Find where the given text appears and provide that cell's center as (X, Y) coordinate. 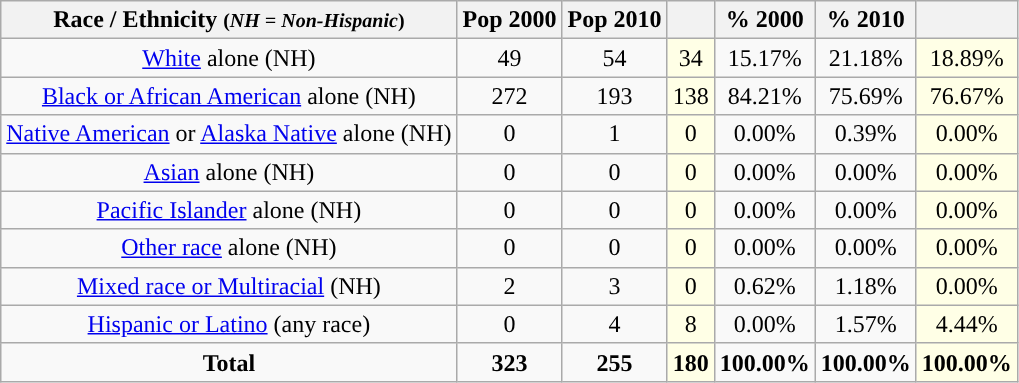
34 (690, 58)
Black or African American alone (NH) (229, 96)
49 (510, 58)
Mixed race or Multiracial (NH) (229, 286)
8 (690, 324)
Other race alone (NH) (229, 248)
Asian alone (NH) (229, 172)
% 2010 (866, 20)
272 (510, 96)
1 (614, 134)
0.39% (866, 134)
84.21% (764, 96)
3 (614, 286)
1.57% (866, 324)
Race / Ethnicity (NH = Non-Hispanic) (229, 20)
Pacific Islander alone (NH) (229, 210)
% 2000 (764, 20)
193 (614, 96)
White alone (NH) (229, 58)
255 (614, 362)
Native American or Alaska Native alone (NH) (229, 134)
2 (510, 286)
323 (510, 362)
Pop 2010 (614, 20)
75.69% (866, 96)
Pop 2000 (510, 20)
54 (614, 58)
0.62% (764, 286)
4.44% (966, 324)
Hispanic or Latino (any race) (229, 324)
18.89% (966, 58)
Total (229, 362)
4 (614, 324)
180 (690, 362)
1.18% (866, 286)
15.17% (764, 58)
21.18% (866, 58)
76.67% (966, 96)
138 (690, 96)
